Output the [X, Y] coordinate of the center of the cell containing the given text.  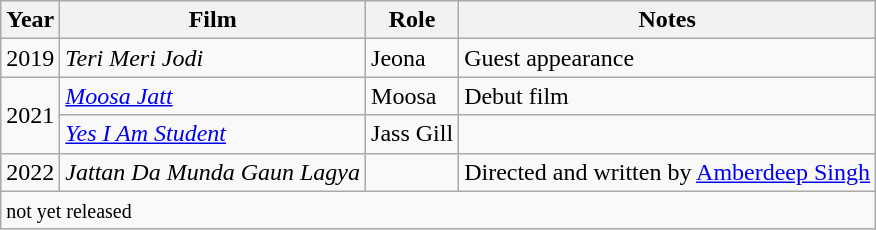
Yes I Am Student [213, 134]
Jass Gill [412, 134]
Jeona [412, 58]
not yet released [438, 210]
Notes [668, 20]
Moosa [412, 96]
Role [412, 20]
2021 [30, 115]
Directed and written by Amberdeep Singh [668, 172]
2019 [30, 58]
Teri Meri Jodi [213, 58]
2022 [30, 172]
Year [30, 20]
Moosa Jatt [213, 96]
Film [213, 20]
Jattan Da Munda Gaun Lagya [213, 172]
Guest appearance [668, 58]
Debut film [668, 96]
